Detect which cell encompasses the target text, then output its (x, y) center coordinate. 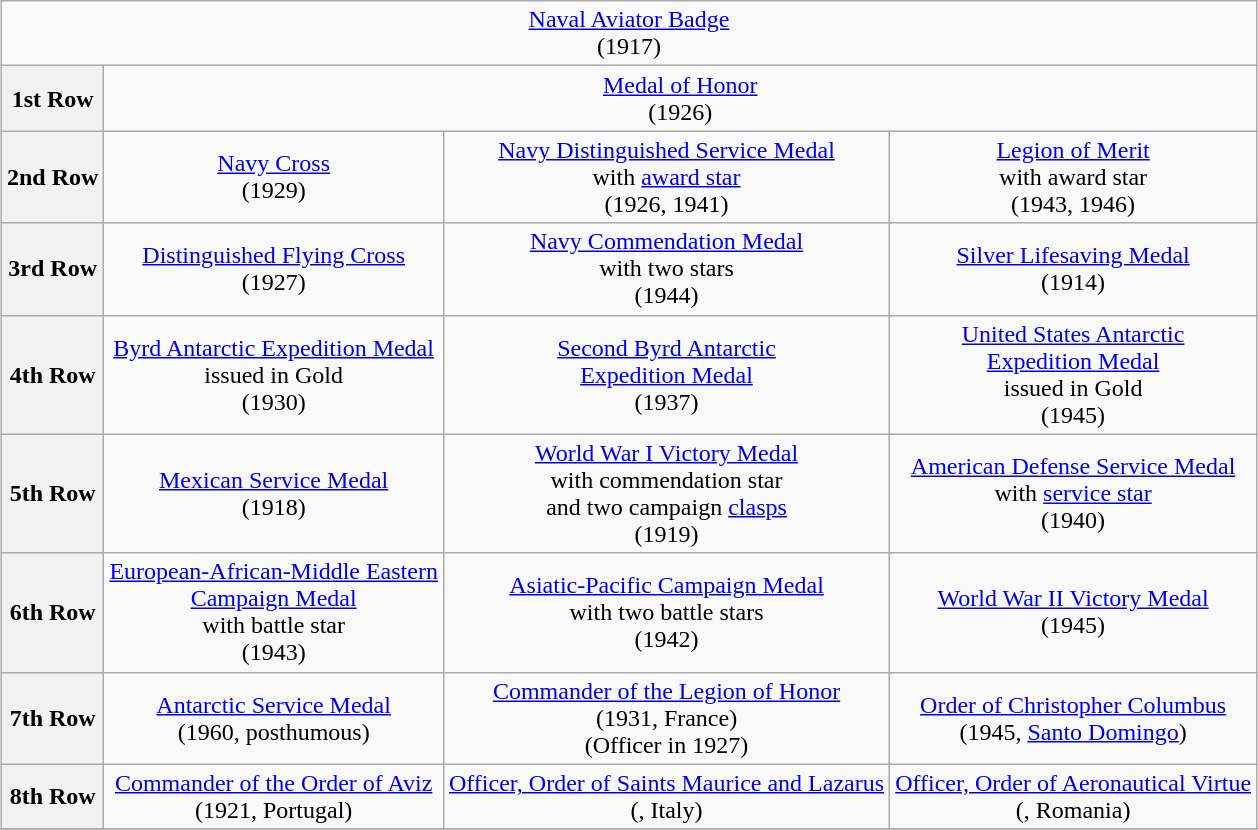
1st Row (52, 98)
2nd Row (52, 177)
Navy Distinguished Service Medal with award star(1926, 1941) (666, 177)
Silver Lifesaving Medal(1914) (1074, 269)
Officer, Order of Aeronautical Virtue(, Romania) (1074, 796)
Officer, Order of Saints Maurice and Lazarus(, Italy) (666, 796)
Byrd Antarctic Expedition Medalissued in Gold (1930) (274, 374)
Naval Aviator Badge(1917) (628, 34)
Mexican Service Medal(1918) (274, 494)
Navy Commendation Medalwith two stars(1944) (666, 269)
American Defense Service Medalwith service star(1940) (1074, 494)
6th Row (52, 612)
United States Antarctic Expedition Medalissued in Gold (1945) (1074, 374)
8th Row (52, 796)
Navy Cross (1929) (274, 177)
Order of Christopher Columbus(1945, Santo Domingo) (1074, 718)
5th Row (52, 494)
World War II Victory Medal (1945) (1074, 612)
European-African-Middle Eastern Campaign Medalwith battle star(1943) (274, 612)
Commander of the Order of Aviz(1921, Portugal) (274, 796)
Commander of the Legion of Honor(1931, France)(Officer in 1927) (666, 718)
4th Row (52, 374)
7th Row (52, 718)
Legion of Meritwith award star(1943, 1946) (1074, 177)
World War I Victory Medalwith commendation star and two campaign clasps(1919) (666, 494)
3rd Row (52, 269)
Antarctic Service Medal(1960, posthumous) (274, 718)
Medal of Honor(1926) (680, 98)
Asiatic-Pacific Campaign Medalwith two battle stars (1942) (666, 612)
Second Byrd Antarctic Expedition Medal(1937) (666, 374)
Distinguished Flying Cross(1927) (274, 269)
